Identify which cell holds the provided text, then report its (x, y) central coordinate. 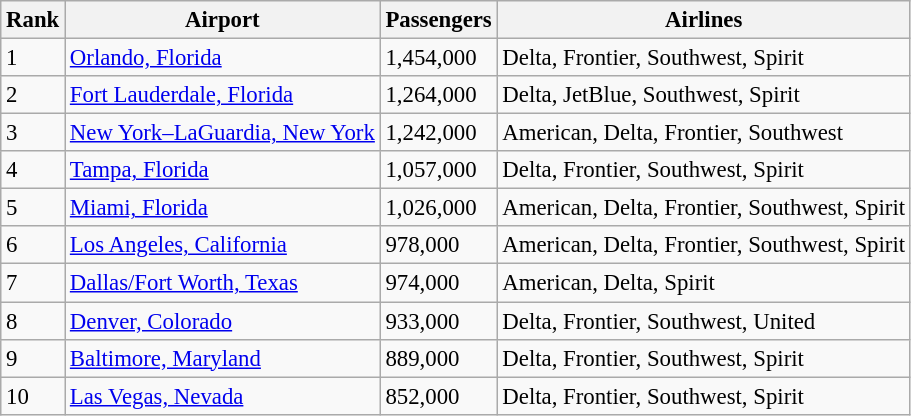
Delta, Frontier, Southwest, United (704, 321)
7 (33, 283)
1,026,000 (438, 208)
9 (33, 358)
Baltimore, Maryland (223, 358)
Rank (33, 20)
Las Vegas, Nevada (223, 396)
Airport (223, 20)
Miami, Florida (223, 208)
1,057,000 (438, 170)
10 (33, 396)
8 (33, 321)
978,000 (438, 245)
American, Delta, Spirit (704, 283)
6 (33, 245)
4 (33, 170)
5 (33, 208)
Dallas/Fort Worth, Texas (223, 283)
2 (33, 95)
1,242,000 (438, 133)
1,264,000 (438, 95)
889,000 (438, 358)
Denver, Colorado (223, 321)
Los Angeles, California (223, 245)
1 (33, 58)
Airlines (704, 20)
Fort Lauderdale, Florida (223, 95)
Tampa, Florida (223, 170)
3 (33, 133)
Delta, JetBlue, Southwest, Spirit (704, 95)
933,000 (438, 321)
New York–LaGuardia, New York (223, 133)
852,000 (438, 396)
Passengers (438, 20)
1,454,000 (438, 58)
Orlando, Florida (223, 58)
American, Delta, Frontier, Southwest (704, 133)
974,000 (438, 283)
